Search for the cell housing the specified text and yield its (X, Y) center coordinate. 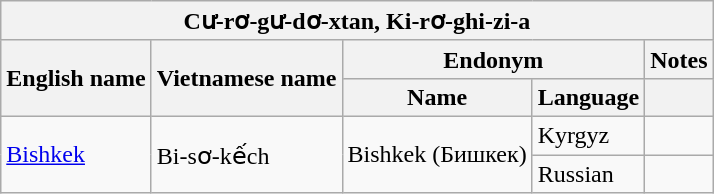
Language (588, 97)
Russian (588, 173)
Name (437, 97)
Kyrgyz (588, 135)
Cư-rơ-gư-dơ-xtan, Ki-rơ-ghi-zi-a (357, 21)
Notes (679, 59)
English name (76, 78)
Endonym (494, 59)
Bishkek (Бишкек) (437, 154)
Vietnamese name (246, 78)
Bishkek (76, 154)
Bi-sơ-kếch (246, 154)
